Scan for the cell matching the given text and deliver its [x, y] coordinate at center. 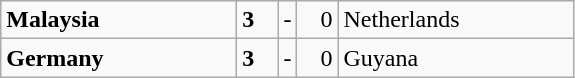
Guyana [456, 58]
Netherlands [456, 20]
Malaysia [119, 20]
Germany [119, 58]
